Scan for the cell matching the given text and deliver its [x, y] coordinate at center. 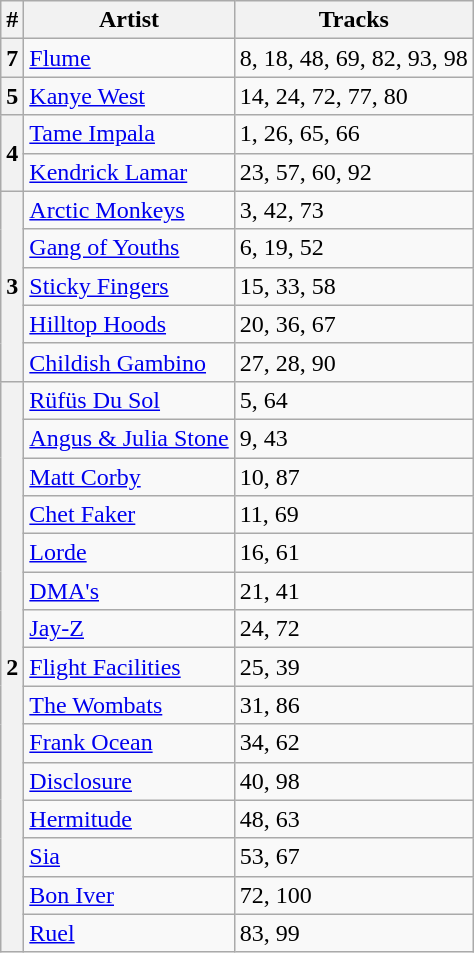
Kendrick Lamar [129, 172]
Disclosure [129, 781]
40, 98 [354, 781]
1, 26, 65, 66 [354, 134]
3, 42, 73 [354, 210]
27, 28, 90 [354, 362]
Arctic Monkeys [129, 210]
83, 99 [354, 933]
Tracks [354, 20]
Tame Impala [129, 134]
Flume [129, 58]
Matt Corby [129, 477]
Gang of Youths [129, 248]
10, 87 [354, 477]
Jay-Z [129, 629]
3 [12, 286]
Sia [129, 857]
8, 18, 48, 69, 82, 93, 98 [354, 58]
Childish Gambino [129, 362]
31, 86 [354, 705]
Lorde [129, 553]
# [12, 20]
25, 39 [354, 667]
The Wombats [129, 705]
Artist [129, 20]
Chet Faker [129, 515]
Kanye West [129, 96]
21, 41 [354, 591]
7 [12, 58]
20, 36, 67 [354, 324]
4 [12, 153]
Frank Ocean [129, 743]
23, 57, 60, 92 [354, 172]
9, 43 [354, 438]
2 [12, 666]
DMA's [129, 591]
Rüfüs Du Sol [129, 400]
Bon Iver [129, 895]
48, 63 [354, 819]
Angus & Julia Stone [129, 438]
34, 62 [354, 743]
5, 64 [354, 400]
24, 72 [354, 629]
Ruel [129, 933]
14, 24, 72, 77, 80 [354, 96]
6, 19, 52 [354, 248]
Hermitude [129, 819]
53, 67 [354, 857]
16, 61 [354, 553]
5 [12, 96]
72, 100 [354, 895]
Flight Facilities [129, 667]
Hilltop Hoods [129, 324]
11, 69 [354, 515]
Sticky Fingers [129, 286]
15, 33, 58 [354, 286]
